Provide the [x, y] coordinate of the cell's center where the given text is located.  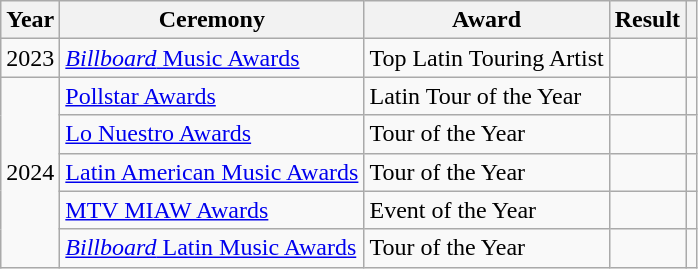
Top Latin Touring Artist [486, 58]
Award [486, 20]
Lo Nuestro Awards [212, 134]
Latin American Music Awards [212, 172]
MTV MIAW Awards [212, 210]
2024 [30, 172]
Pollstar Awards [212, 96]
Event of the Year [486, 210]
Billboard Latin Music Awards [212, 248]
2023 [30, 58]
Result [647, 20]
Year [30, 20]
Latin Tour of the Year [486, 96]
Ceremony [212, 20]
Billboard Music Awards [212, 58]
